Return (x, y) of the center of cell containing provided text 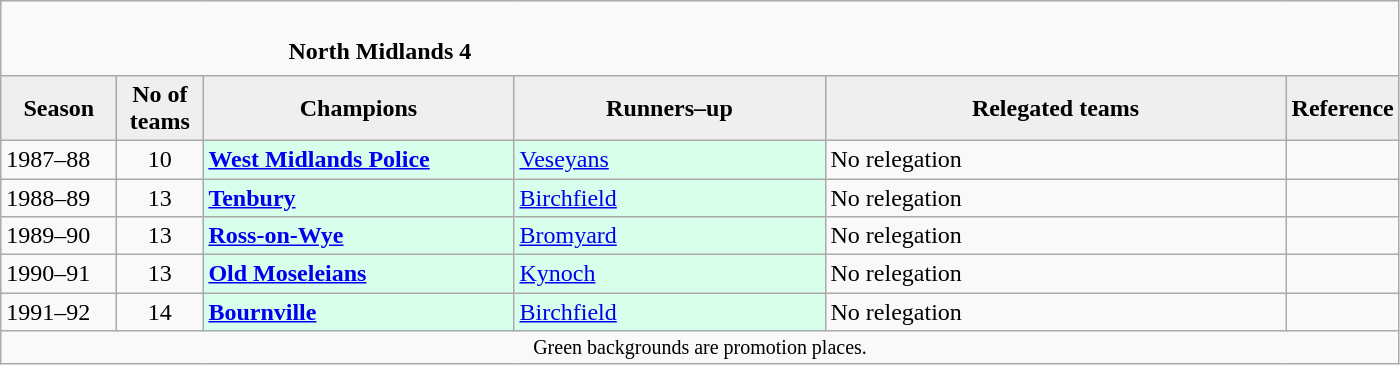
Veseyans (670, 159)
No of teams (160, 108)
Relegated teams (1056, 108)
Bromyard (670, 236)
1990–91 (59, 274)
West Midlands Police (358, 159)
Season (59, 108)
Reference (1342, 108)
Champions (358, 108)
1989–90 (59, 236)
Bournville (358, 312)
10 (160, 159)
Runners–up (670, 108)
Green backgrounds are promotion places. (700, 348)
Tenbury (358, 197)
1991–92 (59, 312)
1987–88 (59, 159)
Kynoch (670, 274)
Old Moseleians (358, 274)
1988–89 (59, 197)
Ross-on-Wye (358, 236)
14 (160, 312)
